Find where the given text appears and provide that cell's center as (X, Y) coordinate. 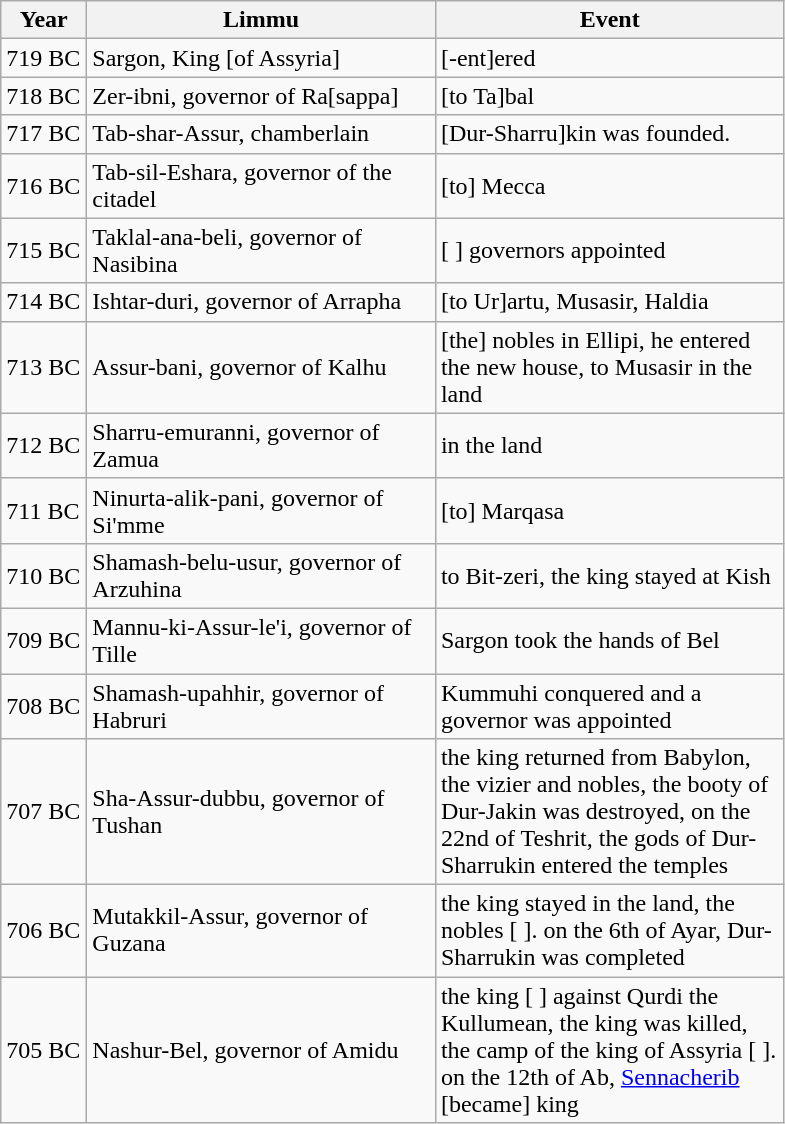
Sargon took the hands of Bel (610, 640)
706 BC (44, 931)
the king [ ] against Qurdi the Kullumean, the king was killed, the camp of the king of Assyria [ ]. on the 12th of Ab, Sennacherib [became] king (610, 1050)
717 BC (44, 134)
Tab-shar-Assur, chamberlain (262, 134)
Tab-sil-Eshara, governor of the citadel (262, 186)
713 BC (44, 367)
Assur-bani, governor of Kalhu (262, 367)
Sharru-emuranni, governor of Zamua (262, 446)
Shamash-upahhir, governor of Habruri (262, 706)
[to Ur]artu, Musasir, Haldia (610, 302)
[to Ta]bal (610, 96)
[to] Mecca (610, 186)
712 BC (44, 446)
709 BC (44, 640)
to Bit-zeri, the king stayed at Kish (610, 576)
715 BC (44, 250)
[the] nobles in Ellipi, he entered the new house, to Musasir in the land (610, 367)
708 BC (44, 706)
718 BC (44, 96)
Ishtar-duri, governor of Arrapha (262, 302)
707 BC (44, 812)
710 BC (44, 576)
[to] Marqasa (610, 510)
[ ] governors appointed (610, 250)
the king stayed in the land, the nobles [ ]. on the 6th of Ayar, Dur-Sharrukin was completed (610, 931)
[-ent]ered (610, 58)
Ninurta-alik-pani, governor of Si'mme (262, 510)
[Dur-Sharru]kin was founded. (610, 134)
in the land (610, 446)
Nashur-Bel, governor of Amidu (262, 1050)
Zer-ibni, governor of Ra[sappa] (262, 96)
705 BC (44, 1050)
Mutakkil-Assur, governor of Guzana (262, 931)
711 BC (44, 510)
Kummuhi conquered and a governor was appointed (610, 706)
Mannu-ki-Assur-le'i, governor of Tille (262, 640)
Taklal-ana-beli, governor of Nasibina (262, 250)
Event (610, 20)
Limmu (262, 20)
719 BC (44, 58)
Sargon, King [of Assyria] (262, 58)
716 BC (44, 186)
714 BC (44, 302)
Sha-Assur-dubbu, governor of Tushan (262, 812)
Shamash-belu-usur, governor of Arzuhina (262, 576)
Year (44, 20)
